Scan for the cell matching the given text and deliver its (x, y) coordinate at center. 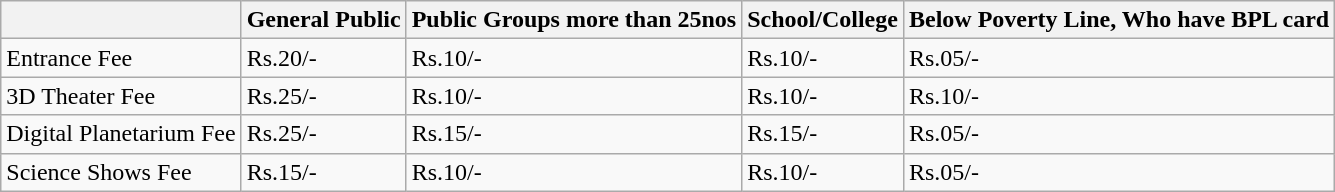
Entrance Fee (121, 58)
Public Groups more than 25nos (574, 20)
Science Shows Fee (121, 172)
Rs.20/- (324, 58)
School/College (823, 20)
Below Poverty Line, Who have BPL card (1118, 20)
Digital Planetarium Fee (121, 134)
General Public (324, 20)
3D Theater Fee (121, 96)
